From the cell containing the given text, extract its center point as (X, Y) coordinate. 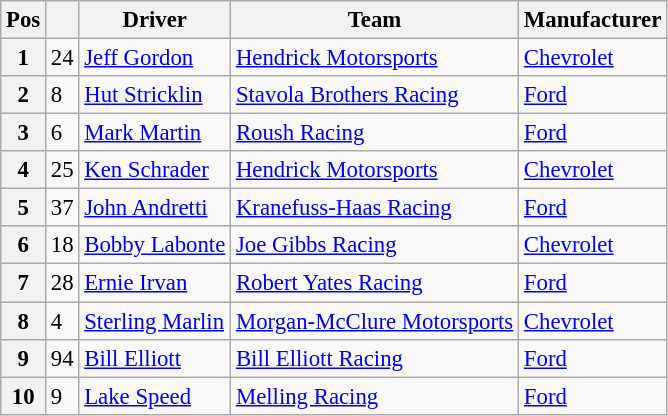
Ernie Irvan (155, 283)
Sterling Marlin (155, 321)
Joe Gibbs Racing (375, 245)
Lake Speed (155, 396)
John Andretti (155, 208)
Pos (24, 20)
Stavola Brothers Racing (375, 95)
Manufacturer (593, 20)
Hut Stricklin (155, 95)
Jeff Gordon (155, 58)
Driver (155, 20)
Mark Martin (155, 133)
Bill Elliott (155, 358)
18 (62, 245)
Morgan-McClure Motorsports (375, 321)
24 (62, 58)
7 (24, 283)
1 (24, 58)
Ken Schrader (155, 170)
Melling Racing (375, 396)
Kranefuss-Haas Racing (375, 208)
Robert Yates Racing (375, 283)
10 (24, 396)
Bobby Labonte (155, 245)
Bill Elliott Racing (375, 358)
5 (24, 208)
94 (62, 358)
3 (24, 133)
Roush Racing (375, 133)
28 (62, 283)
25 (62, 170)
37 (62, 208)
Team (375, 20)
2 (24, 95)
